Pinpoint the cell where the given text exists, returning its (x, y) midpoint coordinate. 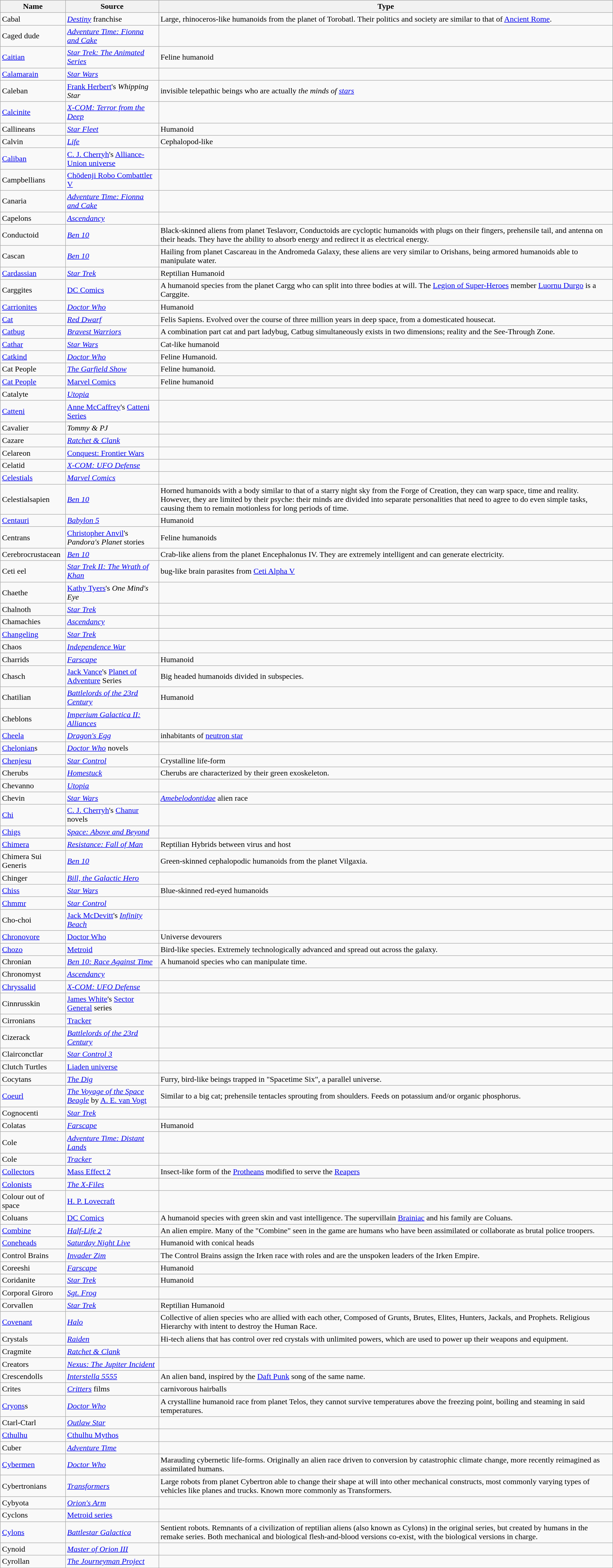
Cascan (33, 256)
An alien band, inspired by the Daft Punk song of the same name. (386, 1376)
Combine (33, 1231)
Catbug (33, 332)
Coneheads (33, 1243)
Cylons (33, 1532)
Centauri (33, 521)
The Voyage of the Space Beagle by A. E. van Vogt (112, 1096)
Centrans (33, 537)
Battlestar Galactica (112, 1532)
Chronovore (33, 937)
Conquest: Frontier Wars (112, 453)
Calcinite (33, 112)
Mass Effect 2 (112, 1172)
Caleban (33, 91)
Humanoid with conical heads (386, 1243)
Reptilian Hybrids between virus and host (386, 844)
Colatas (33, 1125)
Metroid series (112, 1515)
Celestialsapien (33, 499)
A humanoid species from the planet Cargg who can split into three bodies at will. The Legion of Super-Heroes member Luornu Durgo is a Carggite. (386, 290)
Coeurl (33, 1096)
Chi (33, 815)
Cat (33, 319)
Cryonss (33, 1405)
Jack McDevitt's Infinity Beach (112, 920)
Coridanite (33, 1280)
Cthulhu (33, 1435)
Caitian (33, 57)
Cazare (33, 440)
Cathar (33, 344)
Chronian (33, 962)
Ceti eel (33, 571)
Halo (112, 1322)
Cabal (33, 19)
Frank Herbert's Whipping Star (112, 91)
Metroid (112, 949)
carnivorous hairballs (386, 1389)
Chasch (33, 676)
Coluans (33, 1218)
Invader Zim (112, 1255)
Homestuck (112, 773)
Cavalier (33, 428)
Hi-tech aliens that has control over red crystals with unlimited powers, which are used to power up their weapons and equipment. (386, 1339)
Christopher Anvil's Pandora's Planet stories (112, 537)
Crystals (33, 1339)
Crab-like aliens from the planet Encephalonus IV. They are extremely intelligent and can generate electricity. (386, 554)
Carggites (33, 290)
Cherubs are characterized by their green exoskeleton. (386, 773)
An alien empire. Many of the "Combine" seen in the game are humans who have been assimilated or collaborate as brutal police troopers. (386, 1231)
Celestials (33, 478)
Transformers (112, 1486)
Crystalline life-form (386, 761)
Cizerack (33, 1037)
Cheblons (33, 719)
Doctor Who novels (112, 748)
Canaria (33, 201)
Star Trek: The Animated Series (112, 57)
Insect-like form of the Protheans modified to serve the Reapers (386, 1172)
Feline humanoid. (386, 369)
Bird-like species. Extremely technologically advanced and spread out across the galaxy. (386, 949)
Amebelodontidae alien race (386, 798)
Chozo (33, 949)
Anne McCaffrey's Catteni Series (112, 411)
Cephalopod-like (386, 142)
The Control Brains assign the Irken race with roles and are the unspoken leaders of the Irken Empire. (386, 1255)
Collectors (33, 1172)
Babylon 5 (112, 521)
A humanoid species who can manipulate time. (386, 962)
Feline Humanoid. (386, 357)
Adventure Time: Distant Lands (112, 1142)
Corvallen (33, 1305)
The X-Files (112, 1184)
Changeling (33, 634)
Chevin (33, 798)
Cardassian (33, 273)
Cirronians (33, 1021)
Blue-skinned red-eyed humanoids (386, 890)
Dragon's Egg (112, 736)
Catalyte (33, 394)
Campbellians (33, 180)
inhabitants of neutron star (386, 736)
Large, rhinoceros-like humanoids from the planet of Torobatl. Their politics and society are similar to that of Ancient Rome. (386, 19)
Clairconctlar (33, 1054)
Chinger (33, 878)
Charrids (33, 659)
Celareon (33, 453)
Cyrollan (33, 1561)
Chenjesu (33, 761)
Chigs (33, 832)
Cheela (33, 736)
Outlaw Star (112, 1423)
Celatid (33, 466)
Coreeshi (33, 1268)
Space: Above and Beyond (112, 832)
Chiss (33, 890)
A crystalline humanoid race from planet Telos, they cannot survive temperatures above the freezing point, boiling and steaming in said temperatures. (386, 1405)
Calvin (33, 142)
Type (386, 7)
Destiny franchise (112, 19)
Chevanno (33, 786)
H. P. Lovecraft (112, 1201)
Chmmr (33, 903)
Raiden (112, 1339)
Cognocenti (33, 1113)
Saturday Night Live (112, 1243)
Corporal Giroro (33, 1293)
Green-skinned cephalopodic humanoids from the planet Vilgaxia. (386, 861)
Chelonians (33, 748)
Chōdenji Robo Combattler V (112, 180)
Ben 10: Race Against Time (112, 962)
Liaden universe (112, 1067)
Bill, the Galactic Hero (112, 878)
A humanoid species with green skin and vast intelligence. The supervillain Brainiac and his family are Coluans. (386, 1218)
Critters films (112, 1389)
C. J. Cherryh's Chanur novels (112, 815)
Control Brains (33, 1255)
Furry, bird-like beings trapped in "Spacetime Six", a parallel universe. (386, 1079)
Star Control 3 (112, 1054)
Life (112, 142)
Cybermen (33, 1464)
Cragmite (33, 1351)
Name (33, 7)
Half-Life 2 (112, 1231)
Chimera (33, 844)
Imperium Galactica II: Alliances (112, 719)
Sgt. Frog (112, 1293)
Feline humanoids (386, 537)
Crescendolls (33, 1376)
The Dig (112, 1079)
Chatilian (33, 697)
Orion's Arm (112, 1503)
Star Fleet (112, 129)
bug-like brain parasites from Ceti Alpha V (386, 571)
Caged dude (33, 36)
Cynoid (33, 1549)
Nexus: The Jupiter Incident (112, 1364)
Kathy Tyers's One Mind's Eye (112, 592)
Crites (33, 1389)
Red Dwarf (112, 319)
The Garfield Show (112, 369)
Colour out of space (33, 1201)
Cybertronians (33, 1486)
Interstella 5555 (112, 1376)
Catteni (33, 411)
Resistance: Fall of Man (112, 844)
Cerebrocrustacean (33, 554)
A combination part cat and part ladybug, Catbug simultaneously exists in two dimensions; reality and the See-Through Zone. (386, 332)
Catkind (33, 357)
Chronomyst (33, 974)
The Journeyman Project (112, 1561)
Independence War (112, 647)
James White's Sector General series (112, 1004)
Clutch Turtles (33, 1067)
Big headed humanoids divided in subspecies. (386, 676)
Universe devourers (386, 937)
Cho-choi (33, 920)
Similar to a big cat; prehensile tentacles sprouting from shoulders. Feeds on potassium and/or organic phosphorus. (386, 1096)
Jack Vance's Planet of Adventure Series (112, 676)
Chalnoth (33, 609)
Adventure Time (112, 1448)
Cocytans (33, 1079)
Chryssalid (33, 987)
Covenant (33, 1322)
Cthulhu Mythos (112, 1435)
Cuber (33, 1448)
Cinnrusskin (33, 1004)
Bravest Warriors (112, 332)
Caliban (33, 159)
Source (112, 7)
Ctarl-Ctarl (33, 1423)
Cyclons (33, 1515)
Chamachies (33, 622)
X-COM: Terror from the Deep (112, 112)
Cybyota (33, 1503)
Chimera Sui Generis (33, 861)
Master of Orion III (112, 1549)
invisible telepathic beings who are actually the minds of stars (386, 91)
C. J. Cherryh's Alliance-Union universe (112, 159)
Conductoid (33, 235)
Calamarain (33, 74)
Hailing from planet Cascareau in the Andromeda Galaxy, these aliens are very similar to Orishans, being armored humanoids able to manipulate water. (386, 256)
Cat-like humanoid (386, 344)
Creators (33, 1364)
Star Trek II: The Wrath of Khan (112, 571)
Felis Sapiens. Evolved over the course of three million years in deep space, from a domesticated housecat. (386, 319)
Tommy & PJ (112, 428)
Capelons (33, 218)
Cherubs (33, 773)
Chaethe (33, 592)
Colonists (33, 1184)
Carrionites (33, 307)
Chaos (33, 647)
Callineans (33, 129)
